From the cell containing the given text, extract its center point as [X, Y] coordinate. 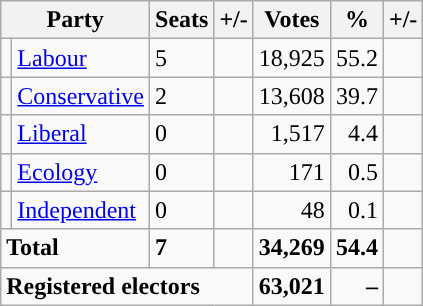
1,517 [292, 134]
4.4 [356, 134]
55.2 [356, 58]
34,269 [292, 248]
0.5 [356, 172]
171 [292, 172]
% [356, 20]
39.7 [356, 96]
0.1 [356, 210]
Labour [81, 58]
– [356, 286]
Party [76, 20]
Independent [81, 210]
Seats [182, 20]
18,925 [292, 58]
Total [76, 248]
7 [182, 248]
Conservative [81, 96]
2 [182, 96]
Ecology [81, 172]
54.4 [356, 248]
63,021 [292, 286]
48 [292, 210]
Votes [292, 20]
Registered electors [128, 286]
Liberal [81, 134]
13,608 [292, 96]
5 [182, 58]
